Locate the cell with the specified text and output its (x, y) center coordinate. 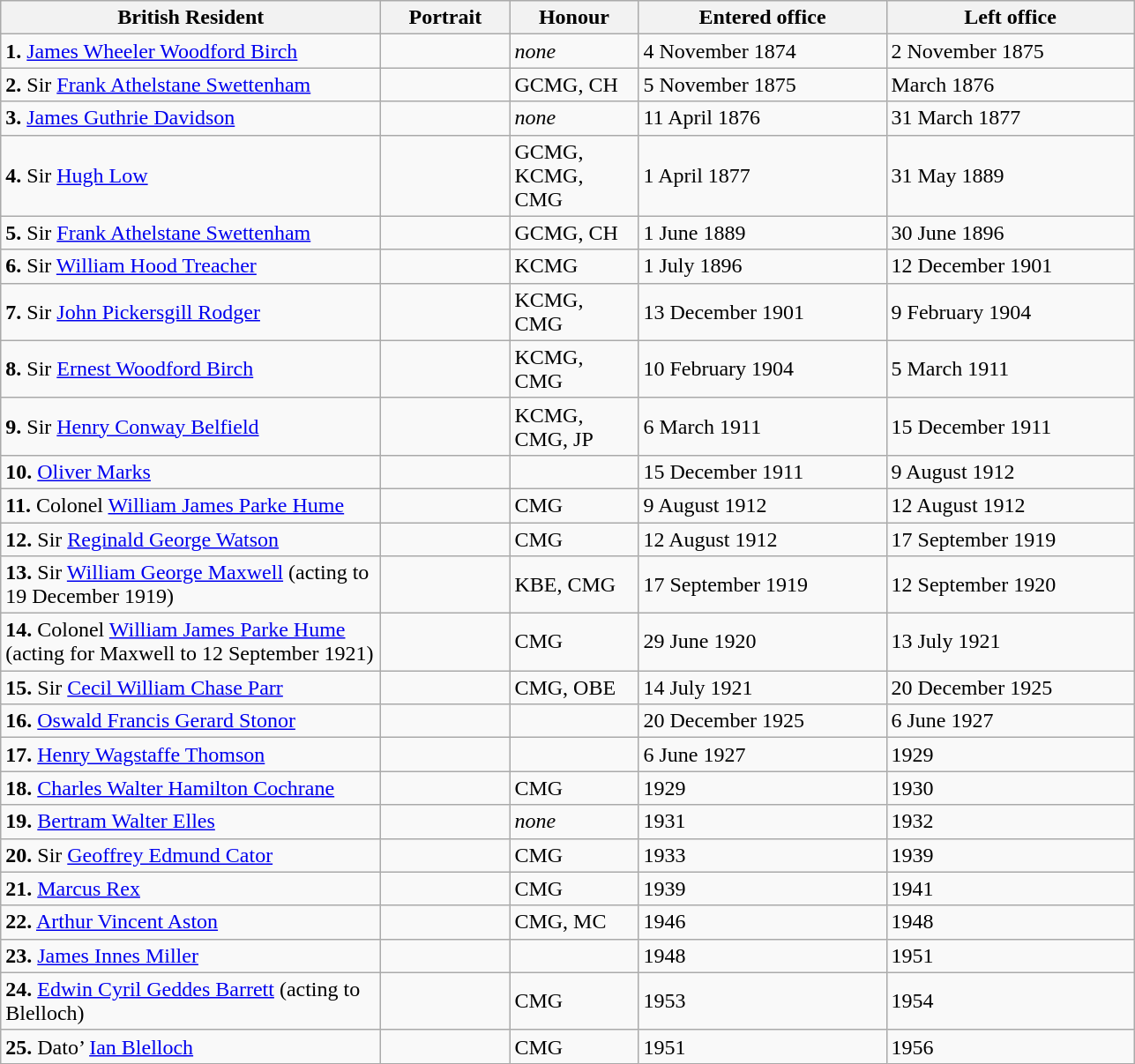
16. Oswald Francis Gerard Stonor (190, 721)
GCMG, KCMG, CMG (574, 175)
1931 (762, 822)
3. James Guthrie Davidson (190, 118)
14. Colonel William James Parke Hume (acting for Maxwell to 12 September 1921) (190, 642)
1932 (1011, 822)
6. Sir William Hood Treacher (190, 266)
British Resident (190, 18)
1953 (762, 1001)
Entered office (762, 18)
7. Sir John Pickersgill Rodger (190, 312)
1946 (762, 922)
1 April 1877 (762, 175)
2. Sir Frank Athelstane Swettenham (190, 85)
1 July 1896 (762, 266)
KBE, CMG (574, 585)
19. Bertram Walter Elles (190, 822)
March 1876 (1011, 85)
1941 (1011, 889)
24. Edwin Cyril Geddes Barrett (acting to Blelloch) (190, 1001)
20. Sir Geoffrey Edmund Cator (190, 855)
4. Sir Hugh Low (190, 175)
CMG, MC (574, 922)
10 February 1904 (762, 368)
10. Oliver Marks (190, 472)
12 December 1901 (1011, 266)
1954 (1011, 1001)
1 June 1889 (762, 233)
6 March 1911 (762, 427)
12 September 1920 (1011, 585)
18. Charles Walter Hamilton Cochrane (190, 788)
13 July 1921 (1011, 642)
25. Dato’ Ian Blelloch (190, 1046)
4 November 1874 (762, 51)
Left office (1011, 18)
23. James Innes Miller (190, 956)
12. Sir Reginald George Watson (190, 539)
KCMG (574, 266)
11 April 1876 (762, 118)
31 March 1877 (1011, 118)
1956 (1011, 1046)
KCMG, CMG, JP (574, 427)
5 March 1911 (1011, 368)
9. Sir Henry Conway Belfield (190, 427)
13. Sir William George Maxwell (acting to 19 December 1919) (190, 585)
5. Sir Frank Athelstane Swettenham (190, 233)
Honour (574, 18)
13 December 1901 (762, 312)
1. James Wheeler Woodford Birch (190, 51)
30 June 1896 (1011, 233)
2 November 1875 (1011, 51)
9 February 1904 (1011, 312)
31 May 1889 (1011, 175)
1933 (762, 855)
14 July 1921 (762, 688)
11. Colonel William James Parke Hume (190, 505)
Portrait (445, 18)
22. Arthur Vincent Aston (190, 922)
8. Sir Ernest Woodford Birch (190, 368)
CMG, OBE (574, 688)
15. Sir Cecil William Chase Parr (190, 688)
1930 (1011, 788)
5 November 1875 (762, 85)
21. Marcus Rex (190, 889)
17. Henry Wagstaffe Thomson (190, 755)
29 June 1920 (762, 642)
